Capture the cell that displays the provided text and extract its (x, y) central coordinate. 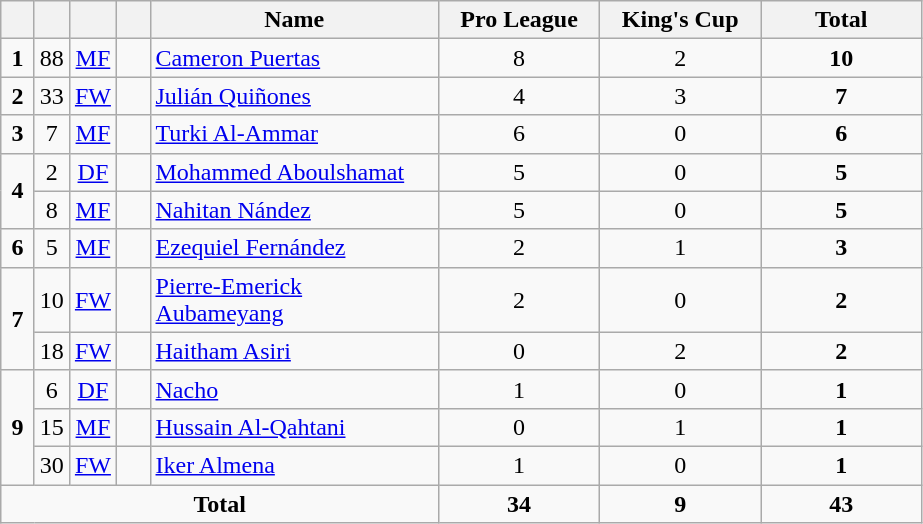
Mohammed Aboulshamat (294, 172)
Nacho (294, 389)
18 (52, 351)
15 (52, 427)
Pierre-Emerick Aubameyang (294, 300)
Cameron Puertas (294, 58)
33 (52, 96)
Ezequiel Fernández (294, 248)
Name (294, 20)
Turki Al-Ammar (294, 134)
King's Cup (680, 20)
Hussain Al-Qahtani (294, 427)
88 (52, 58)
30 (52, 465)
34 (520, 503)
Haitham Asiri (294, 351)
Pro League (520, 20)
Nahitan Nández (294, 210)
Iker Almena (294, 465)
Julián Quiñones (294, 96)
43 (842, 503)
